From the cell containing the given text, extract its center point as [X, Y] coordinate. 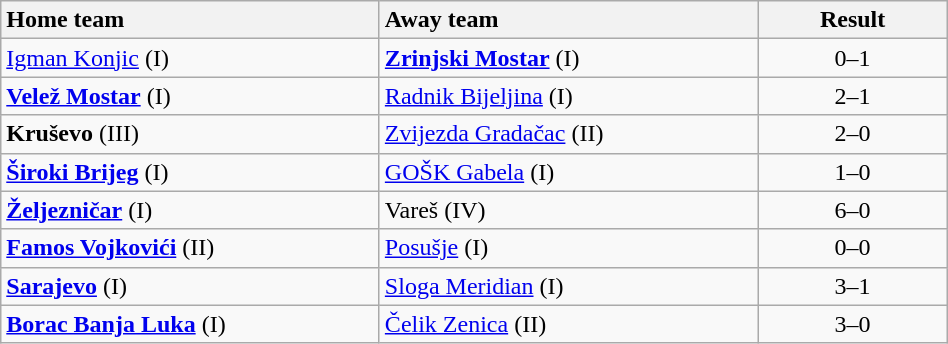
Igman Konjic (I) [190, 58]
0–1 [852, 58]
Result [852, 20]
GOŠK Gabela (I) [568, 172]
Home team [190, 20]
2–0 [852, 134]
Zvijezda Gradačac (II) [568, 134]
Borac Banja Luka (I) [190, 324]
Sloga Meridian (I) [568, 286]
2–1 [852, 96]
Famos Vojkovići (II) [190, 248]
3–1 [852, 286]
Radnik Bijeljina (I) [568, 96]
Čelik Zenica (II) [568, 324]
3–0 [852, 324]
Kruševo (III) [190, 134]
Zrinjski Mostar (I) [568, 58]
1–0 [852, 172]
Posušje (I) [568, 248]
6–0 [852, 210]
Vareš (IV) [568, 210]
Sarajevo (I) [190, 286]
Away team [568, 20]
Željezničar (I) [190, 210]
Velež Mostar (I) [190, 96]
0–0 [852, 248]
Široki Brijeg (I) [190, 172]
